Return [X, Y] of the center of cell containing provided text 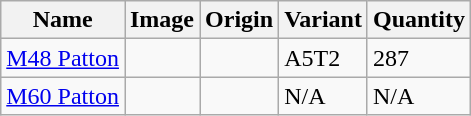
M48 Patton [63, 58]
Variant [324, 20]
Image [162, 20]
Name [63, 20]
287 [418, 58]
Quantity [418, 20]
A5T2 [324, 58]
Origin [240, 20]
M60 Patton [63, 96]
